Find where the given text appears and provide that cell's center as (x, y) coordinate. 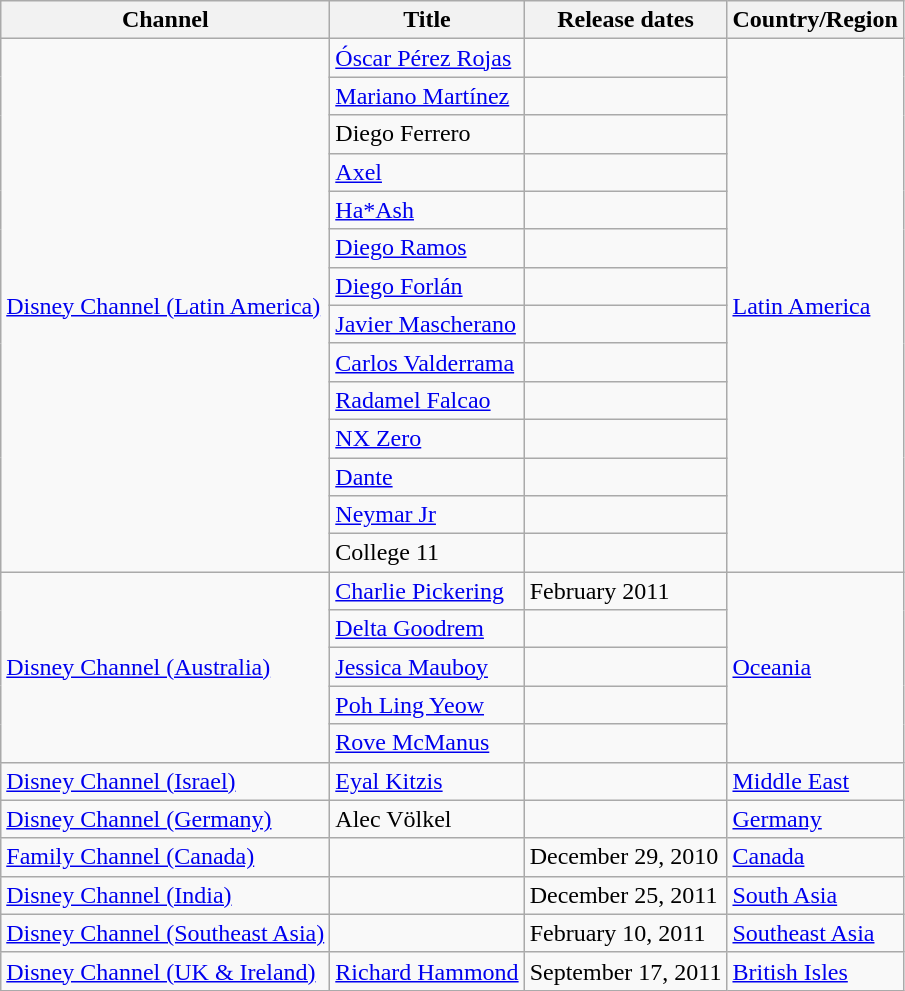
British Isles (815, 971)
Middle East (815, 781)
February 10, 2011 (626, 933)
South Asia (815, 895)
Germany (815, 819)
Jessica Mauboy (427, 667)
Latin America (815, 306)
College 11 (427, 553)
Disney Channel (Australia) (166, 667)
Family Channel (Canada) (166, 857)
Disney Channel (Latin America) (166, 306)
September 17, 2011 (626, 971)
Neymar Jr (427, 515)
Radamel Falcao (427, 400)
Southeast Asia (815, 933)
Diego Ferrero (427, 134)
Eyal Kitzis (427, 781)
Canada (815, 857)
Alec Völkel (427, 819)
Javier Mascherano (427, 324)
Channel (166, 20)
Mariano Martínez (427, 96)
Carlos Valderrama (427, 362)
Title (427, 20)
Release dates (626, 20)
February 2011 (626, 591)
Dante (427, 477)
Diego Ramos (427, 248)
December 29, 2010 (626, 857)
Poh Ling Yeow (427, 705)
Country/Region (815, 20)
Disney Channel (India) (166, 895)
Charlie Pickering (427, 591)
Delta Goodrem (427, 629)
Óscar Pérez Rojas (427, 58)
Disney Channel (UK & Ireland) (166, 971)
Disney Channel (Southeast Asia) (166, 933)
Ha*Ash (427, 210)
Axel (427, 172)
Richard Hammond (427, 971)
Rove McManus (427, 743)
Oceania (815, 667)
Diego Forlán (427, 286)
NX Zero (427, 438)
December 25, 2011 (626, 895)
Disney Channel (Israel) (166, 781)
Disney Channel (Germany) (166, 819)
